Extract the (X, Y) coordinate from the center of the cell holding the provided text.  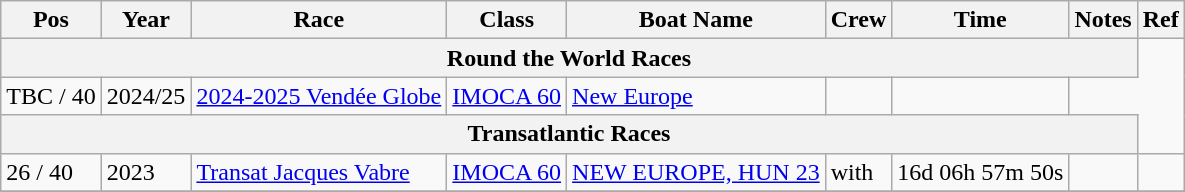
Notes (1103, 20)
Year (146, 20)
with (858, 172)
Boat Name (696, 20)
Time (980, 20)
2024/25 (146, 96)
Pos (51, 20)
Ref (1160, 20)
Round the World Races (569, 58)
16d 06h 57m 50s (980, 172)
Transatlantic Races (569, 134)
Race (319, 20)
26 / 40 (51, 172)
New Europe (696, 96)
Class (507, 20)
2023 (146, 172)
2024-2025 Vendée Globe (319, 96)
NEW EUROPE, HUN 23 (696, 172)
Crew (858, 20)
TBC / 40 (51, 96)
Transat Jacques Vabre (319, 172)
